Identify which cell holds the provided text, then report its (X, Y) central coordinate. 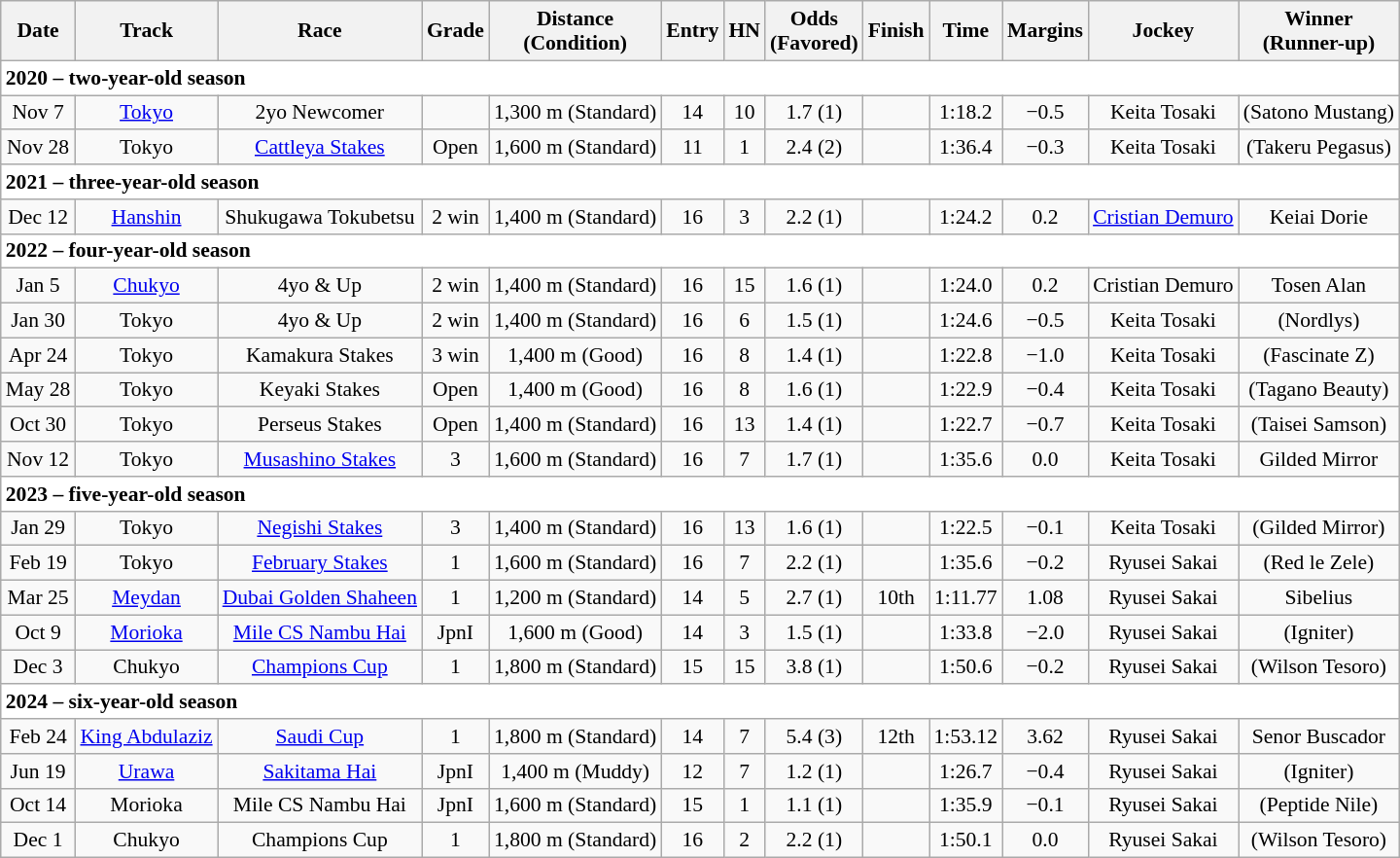
Winner(Runner-up) (1318, 31)
Entry (692, 31)
(Taisei Samson) (1318, 425)
(Peptide Nile) (1318, 805)
3.8 (1) (815, 667)
Saudi Cup (320, 736)
1:26.7 (966, 771)
1:11.77 (966, 598)
Shukugawa Tokubetsu (320, 217)
Jan 29 (39, 528)
Grade (455, 31)
2022 – four-year-old season (700, 251)
Jan 5 (39, 286)
Apr 24 (39, 355)
6 (745, 321)
1:33.8 (966, 632)
May 28 (39, 390)
1,400 m (Muddy) (576, 771)
Distance(Condition) (576, 31)
Feb 24 (39, 736)
2024 – six-year-old season (700, 702)
2 (745, 840)
Finish (896, 31)
5 (745, 598)
1:50.6 (966, 667)
Odds(Favored) (815, 31)
Sibelius (1318, 598)
Keiai Dorie (1318, 217)
1.1 (1) (815, 805)
1:22.5 (966, 528)
Negishi Stakes (320, 528)
Oct 30 (39, 425)
Sakitama Hai (320, 771)
−1.0 (1045, 355)
February Stakes (320, 563)
1:22.9 (966, 390)
Keyaki Stakes (320, 390)
Date (39, 31)
Cattleya Stakes (320, 148)
10th (896, 598)
Oct 9 (39, 632)
2.7 (1) (815, 598)
1:22.8 (966, 355)
1:35.9 (966, 805)
Dec 1 (39, 840)
1,600 m (Good) (576, 632)
Dec 12 (39, 217)
−0.3 (1045, 148)
Nov 7 (39, 113)
(Gilded Mirror) (1318, 528)
1.08 (1045, 598)
2020 – two-year-old season (700, 78)
12th (896, 736)
(Satono Mustang) (1318, 113)
(Fascinate Z) (1318, 355)
Jan 30 (39, 321)
12 (692, 771)
Senor Buscador (1318, 736)
Margins (1045, 31)
Feb 19 (39, 563)
3 win (455, 355)
1:36.4 (966, 148)
10 (745, 113)
Oct 14 (39, 805)
Nov 28 (39, 148)
1,200 m (Standard) (576, 598)
1:50.1 (966, 840)
2.4 (2) (815, 148)
1.2 (1) (815, 771)
Tosen Alan (1318, 286)
Urawa (146, 771)
King Abdulaziz (146, 736)
Dubai Golden Shaheen (320, 598)
5.4 (3) (815, 736)
1:24.0 (966, 286)
Meydan (146, 598)
(Tagano Beauty) (1318, 390)
(Nordlys) (1318, 321)
Mar 25 (39, 598)
Dec 3 (39, 667)
Musashino Stakes (320, 459)
11 (692, 148)
1:53.12 (966, 736)
1,300 m (Standard) (576, 113)
1:24.2 (966, 217)
Nov 12 (39, 459)
1:22.7 (966, 425)
Time (966, 31)
Kamakura Stakes (320, 355)
2023 – five-year-old season (700, 494)
Gilded Mirror (1318, 459)
1:18.2 (966, 113)
2yo Newcomer (320, 113)
(Takeru Pegasus) (1318, 148)
−2.0 (1045, 632)
Jun 19 (39, 771)
Perseus Stakes (320, 425)
HN (745, 31)
Hanshin (146, 217)
−0.7 (1045, 425)
Jockey (1163, 31)
Track (146, 31)
2021 – three-year-old season (700, 182)
Race (320, 31)
(Red le Zele) (1318, 563)
1:24.6 (966, 321)
3.62 (1045, 736)
